Extract the (x, y) coordinate from the center of the cell holding the provided text.  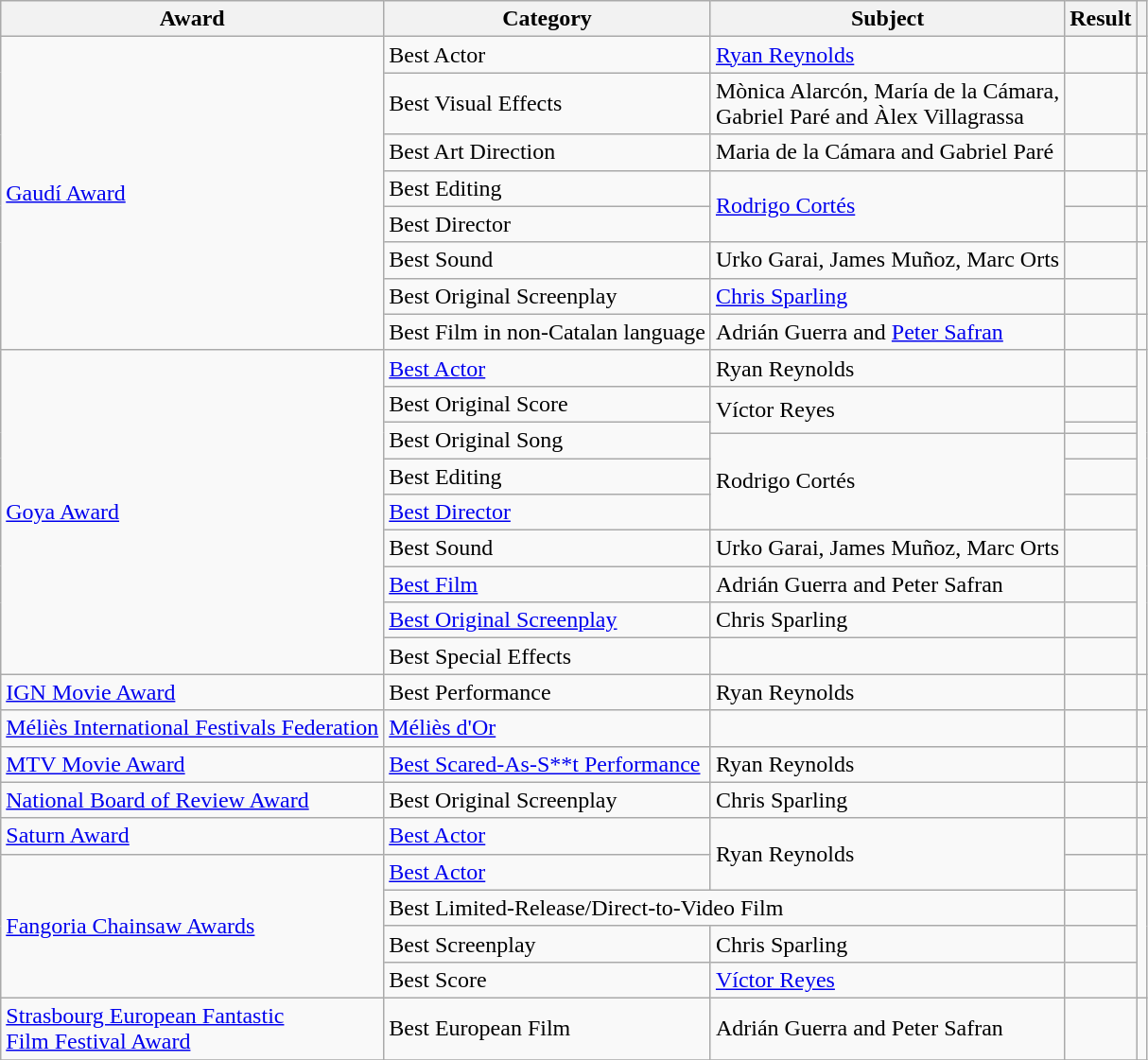
Best Film (548, 584)
Best Scared-As-S**t Performance (548, 764)
Mònica Alarcón, María de la Cámara,Gabriel Paré and Àlex Villagrassa (887, 104)
Best Film in non-Catalan language (548, 332)
Méliès d'Or (548, 728)
Subject (887, 19)
Goya Award (193, 513)
Best European Film (548, 1029)
Best Original Song (548, 440)
Award (193, 19)
National Board of Review Award (193, 800)
Best Special Effects (548, 656)
Maria de la Cámara and Gabriel Paré (887, 152)
Fangoria Chainsaw Awards (193, 926)
Result (1101, 19)
Best Screenplay (548, 944)
Best Visual Effects (548, 104)
Best Performance (548, 692)
Category (548, 19)
Best Original Score (548, 404)
Saturn Award (193, 836)
Gaudí Award (193, 194)
Best Art Direction (548, 152)
Strasbourg European FantasticFilm Festival Award (193, 1029)
MTV Movie Award (193, 764)
Best Score (548, 980)
Best Limited-Release/Direct-to-Video Film (724, 908)
Méliès International Festivals Federation (193, 728)
IGN Movie Award (193, 692)
